Capture the cell that displays the provided text and extract its (x, y) central coordinate. 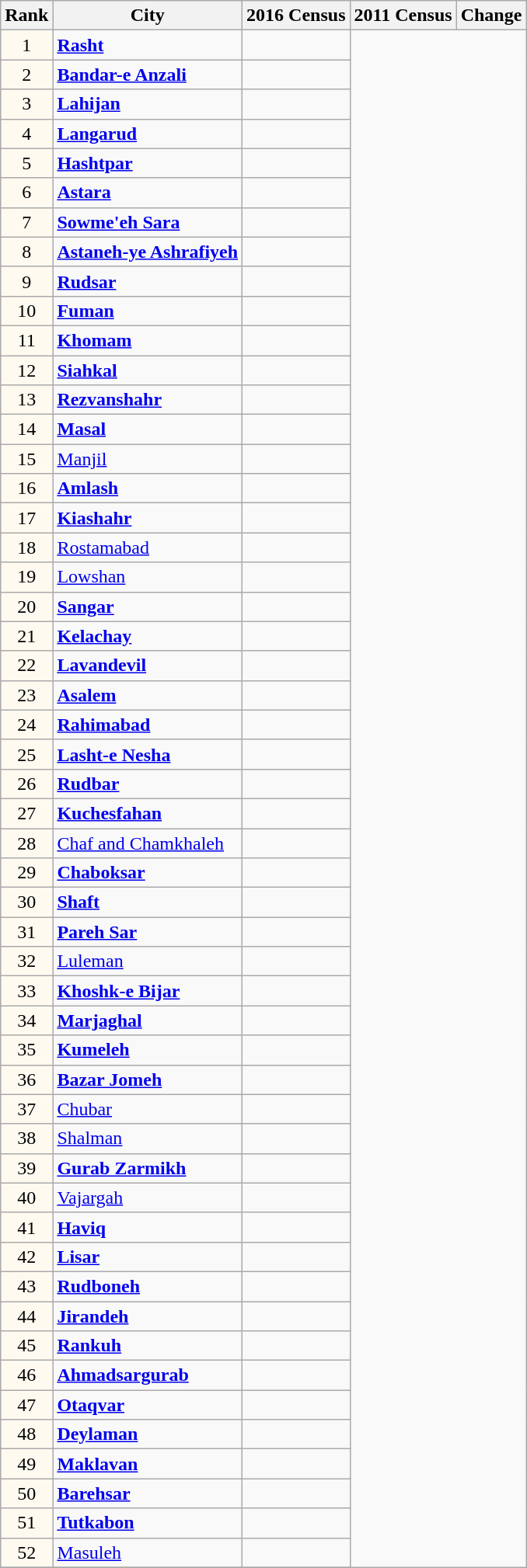
Lowshan (148, 577)
Barehsar (148, 1493)
Kumeleh (148, 1050)
Astara (148, 193)
Sowme'eh Sara (148, 222)
48 (26, 1434)
Otaqvar (148, 1405)
32 (26, 961)
Hashtpar (148, 163)
25 (26, 754)
45 (26, 1346)
Luleman (148, 961)
7 (26, 222)
49 (26, 1464)
33 (26, 991)
15 (26, 459)
11 (26, 340)
1 (26, 45)
Rezvanshahr (148, 400)
19 (26, 577)
Astaneh-ye Ashrafiyeh (148, 252)
47 (26, 1405)
39 (26, 1168)
Rahimabad (148, 725)
Rudsar (148, 281)
Kiashahr (148, 518)
Rankuh (148, 1346)
Kelachay (148, 636)
Rostamabad (148, 548)
Masal (148, 429)
Change (491, 16)
37 (26, 1109)
46 (26, 1375)
5 (26, 163)
Chubar (148, 1109)
40 (26, 1198)
2 (26, 75)
3 (26, 104)
2016 Census (296, 16)
Rank (26, 16)
28 (26, 843)
Gurab Zarmikh (148, 1168)
Rudbar (148, 784)
Rasht (148, 45)
35 (26, 1050)
20 (26, 607)
City (148, 16)
38 (26, 1139)
8 (26, 252)
Chaf and Chamkhaleh (148, 843)
14 (26, 429)
Asalem (148, 695)
Amlash (148, 488)
Lahijan (148, 104)
29 (26, 873)
Rudboneh (148, 1286)
24 (26, 725)
52 (26, 1552)
Langarud (148, 134)
6 (26, 193)
Jirandeh (148, 1316)
27 (26, 813)
4 (26, 134)
17 (26, 518)
Lisar (148, 1257)
23 (26, 695)
Khoshk-e Bijar (148, 991)
30 (26, 902)
43 (26, 1286)
13 (26, 400)
10 (26, 311)
51 (26, 1523)
Marjaghal (148, 1020)
41 (26, 1227)
Shaft (148, 902)
Lasht-e Nesha (148, 754)
36 (26, 1080)
Sangar (148, 607)
Masuleh (148, 1552)
26 (26, 784)
18 (26, 548)
Shalman (148, 1139)
34 (26, 1020)
2011 Census (403, 16)
44 (26, 1316)
42 (26, 1257)
22 (26, 666)
Siahkal (148, 370)
Manjil (148, 459)
21 (26, 636)
Vajargah (148, 1198)
Ahmadsargurab (148, 1375)
Chaboksar (148, 873)
31 (26, 932)
Tutkabon (148, 1523)
9 (26, 281)
Kuchesfahan (148, 813)
Maklavan (148, 1464)
Bazar Jomeh (148, 1080)
Khomam (148, 340)
Pareh Sar (148, 932)
Deylaman (148, 1434)
Lavandevil (148, 666)
50 (26, 1493)
Haviq (148, 1227)
Fuman (148, 311)
Bandar-e Anzali (148, 75)
16 (26, 488)
12 (26, 370)
